Search for the cell housing the specified text and yield its (x, y) center coordinate. 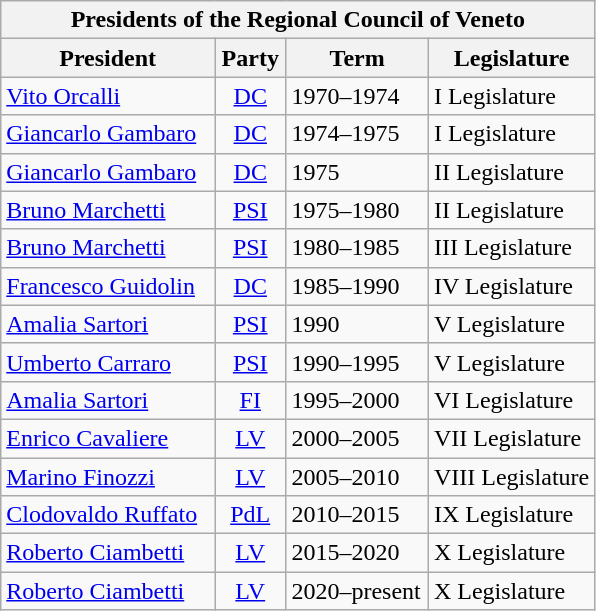
Vito Orcalli (108, 96)
IX Legislature (511, 515)
IV Legislature (511, 286)
President (108, 58)
2005–2010 (358, 477)
2020–present (358, 591)
Party (250, 58)
1990 (358, 324)
1995–2000 (358, 400)
VI Legislature (511, 400)
Enrico Cavaliere (108, 438)
1975 (358, 172)
VIII Legislature (511, 477)
Presidents of the Regional Council of Veneto (298, 20)
2010–2015 (358, 515)
Francesco Guidolin (108, 286)
Clodovaldo Ruffato (108, 515)
Legislature (511, 58)
2015–2020 (358, 553)
FI (250, 400)
1980–1985 (358, 248)
III Legislature (511, 248)
VII Legislature (511, 438)
1985–1990 (358, 286)
Term (358, 58)
1974–1975 (358, 134)
1975–1980 (358, 210)
Marino Finozzi (108, 477)
1990–1995 (358, 362)
2000–2005 (358, 438)
PdL (250, 515)
1970–1974 (358, 96)
Umberto Carraro (108, 362)
